Search for the cell housing the specified text and yield its (x, y) center coordinate. 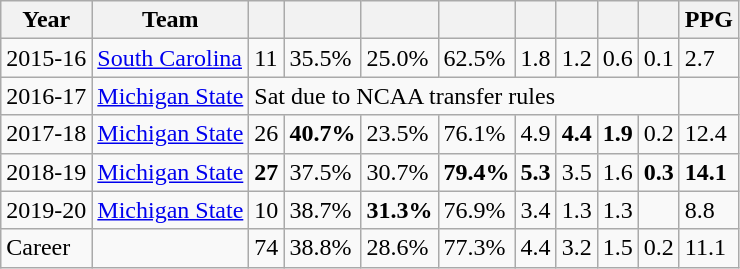
Sat due to NCAA transfer rules (464, 96)
11.1 (708, 248)
2019-20 (46, 210)
14.1 (708, 172)
30.7% (400, 172)
10 (266, 210)
38.8% (322, 248)
62.5% (476, 58)
79.4% (476, 172)
35.5% (322, 58)
23.5% (400, 134)
28.6% (400, 248)
South Carolina (170, 58)
27 (266, 172)
77.3% (476, 248)
Year (46, 20)
1.2 (576, 58)
2018-19 (46, 172)
Team (170, 20)
1.6 (618, 172)
2016-17 (46, 96)
1.5 (618, 248)
Career (46, 248)
3.2 (576, 248)
76.1% (476, 134)
2015-16 (46, 58)
5.3 (536, 172)
74 (266, 248)
25.0% (400, 58)
0.3 (658, 172)
8.8 (708, 210)
0.1 (658, 58)
1.9 (618, 134)
PPG (708, 20)
3.5 (576, 172)
2.7 (708, 58)
26 (266, 134)
11 (266, 58)
38.7% (322, 210)
0.6 (618, 58)
4.9 (536, 134)
40.7% (322, 134)
37.5% (322, 172)
12.4 (708, 134)
1.8 (536, 58)
76.9% (476, 210)
3.4 (536, 210)
2017-18 (46, 134)
31.3% (400, 210)
